Search for the cell housing the specified text and yield its [x, y] center coordinate. 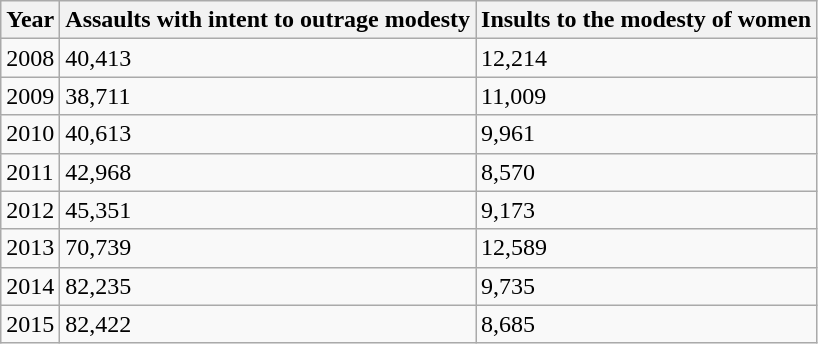
2014 [30, 286]
42,968 [268, 172]
70,739 [268, 248]
9,173 [646, 210]
40,613 [268, 134]
82,422 [268, 324]
9,961 [646, 134]
82,235 [268, 286]
8,685 [646, 324]
12,589 [646, 248]
Insults to the modesty of women [646, 20]
12,214 [646, 58]
11,009 [646, 96]
2010 [30, 134]
Year [30, 20]
2013 [30, 248]
45,351 [268, 210]
8,570 [646, 172]
9,735 [646, 286]
2009 [30, 96]
2012 [30, 210]
40,413 [268, 58]
2011 [30, 172]
2008 [30, 58]
Assaults with intent to outrage modesty [268, 20]
38,711 [268, 96]
2015 [30, 324]
